Return the (X, Y) coordinate for the center point of the cell that contains the specified text.  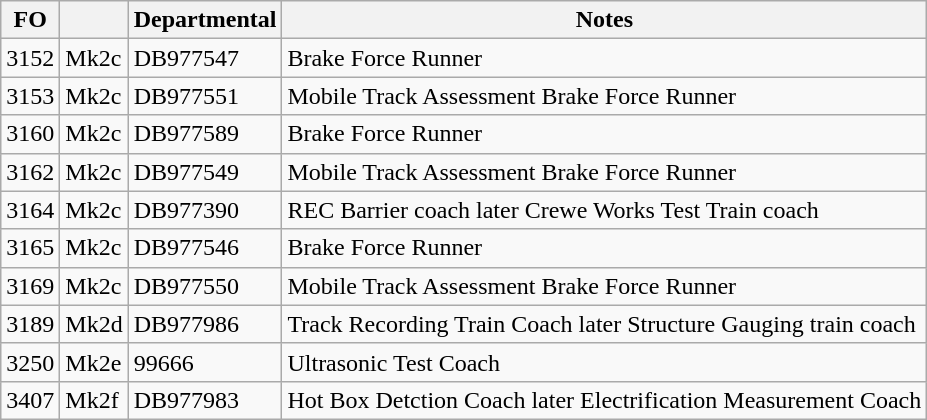
Hot Box Detction Coach later Electrification Measurement Coach (604, 400)
FO (30, 20)
Departmental (205, 20)
Notes (604, 20)
3153 (30, 96)
DB977549 (205, 172)
Mk2e (94, 362)
DB977589 (205, 134)
REC Barrier coach later Crewe Works Test Train coach (604, 210)
3407 (30, 400)
99666 (205, 362)
3152 (30, 58)
3250 (30, 362)
DB977546 (205, 248)
3164 (30, 210)
3162 (30, 172)
Ultrasonic Test Coach (604, 362)
DB977986 (205, 324)
Mk2d (94, 324)
DB977550 (205, 286)
DB977551 (205, 96)
Mk2f (94, 400)
DB977983 (205, 400)
DB977547 (205, 58)
3169 (30, 286)
DB977390 (205, 210)
3189 (30, 324)
Track Recording Train Coach later Structure Gauging train coach (604, 324)
3165 (30, 248)
3160 (30, 134)
